Determine the [X, Y] coordinate at the center of the cell enclosing the given text.  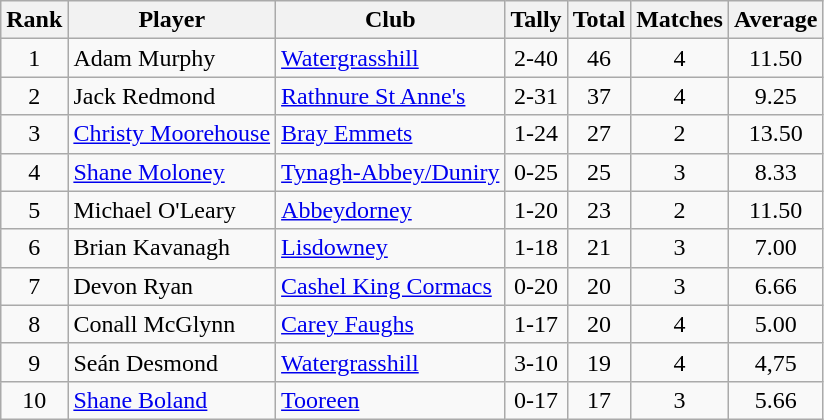
Average [776, 20]
27 [599, 134]
0-25 [536, 172]
Bray Emmets [390, 134]
2-40 [536, 58]
Rathnure St Anne's [390, 96]
37 [599, 96]
5.66 [776, 400]
2-31 [536, 96]
8.33 [776, 172]
17 [599, 400]
8 [34, 324]
Adam Murphy [172, 58]
Total [599, 20]
1-24 [536, 134]
Michael O'Leary [172, 210]
Christy Moorehouse [172, 134]
7.00 [776, 248]
Jack Redmond [172, 96]
Rank [34, 20]
Carey Faughs [390, 324]
19 [599, 362]
Seán Desmond [172, 362]
23 [599, 210]
7 [34, 286]
Matches [680, 20]
0-17 [536, 400]
9.25 [776, 96]
1-20 [536, 210]
Abbeydorney [390, 210]
Shane Boland [172, 400]
0-20 [536, 286]
Conall McGlynn [172, 324]
Cashel King Cormacs [390, 286]
Brian Kavanagh [172, 248]
25 [599, 172]
Tally [536, 20]
9 [34, 362]
5.00 [776, 324]
Tynagh-Abbey/Duniry [390, 172]
5 [34, 210]
1 [34, 58]
10 [34, 400]
21 [599, 248]
1-17 [536, 324]
6.66 [776, 286]
Lisdowney [390, 248]
Devon Ryan [172, 286]
3-10 [536, 362]
Shane Moloney [172, 172]
Player [172, 20]
46 [599, 58]
13.50 [776, 134]
6 [34, 248]
4,75 [776, 362]
Tooreen [390, 400]
Club [390, 20]
1-18 [536, 248]
